Return the [X, Y] coordinate for the center point of the cell that contains the specified text.  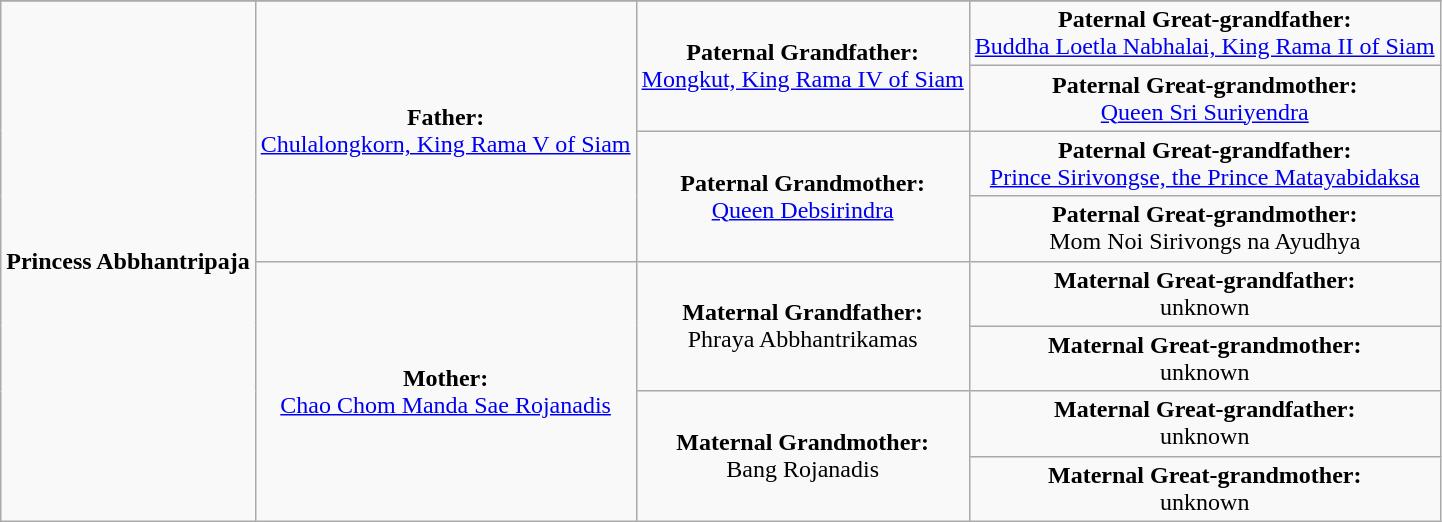
Paternal Great-grandmother:Queen Sri Suriyendra [1204, 98]
Mother:Chao Chom Manda Sae Rojanadis [446, 391]
Maternal Grandmother:Bang Rojanadis [802, 456]
Paternal Grandmother:Queen Debsirindra [802, 196]
Paternal Great-grandfather:Buddha Loetla Nabhalai, King Rama II of Siam [1204, 34]
Princess Abbhantripaja [128, 261]
Paternal Great-grandmother:Mom Noi Sirivongs na Ayudhya [1204, 228]
Maternal Grandfather:Phraya Abbhantrikamas [802, 326]
Paternal Great-grandfather:Prince Sirivongse, the Prince Matayabidaksa [1204, 164]
Father:Chulalongkorn, King Rama V of Siam [446, 131]
Paternal Grandfather:Mongkut, King Rama IV of Siam [802, 66]
